Output the (X, Y) coordinate of the center of the cell containing the given text.  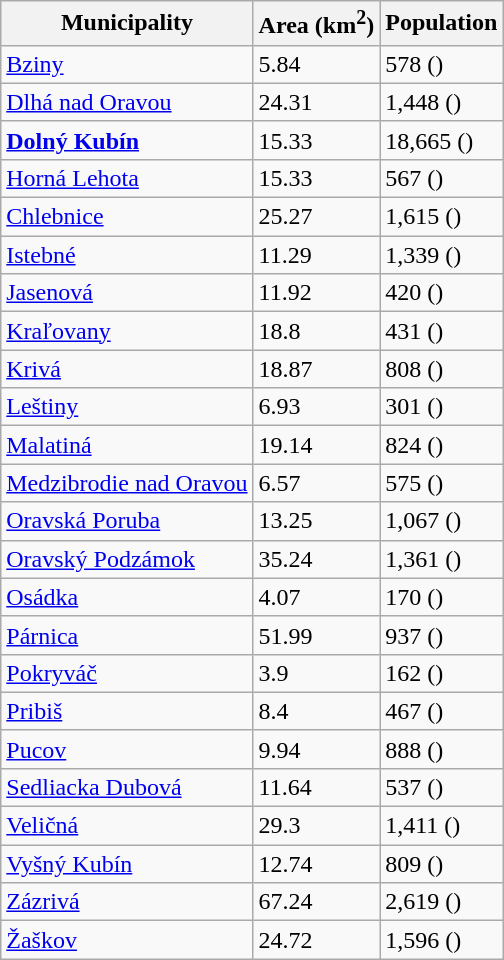
Vyšný Kubín (127, 864)
11.29 (316, 255)
18,665 () (442, 140)
6.57 (316, 483)
Veličná (127, 826)
Dlhá nad Oravou (127, 102)
Pokryváč (127, 673)
578 () (442, 64)
2,619 () (442, 902)
937 () (442, 635)
Chlebnice (127, 217)
11.64 (316, 787)
467 () (442, 711)
11.92 (316, 293)
3.9 (316, 673)
575 () (442, 483)
888 () (442, 749)
8.4 (316, 711)
Párnica (127, 635)
18.87 (316, 369)
Dolný Kubín (127, 140)
67.24 (316, 902)
Pribiš (127, 711)
Žaškov (127, 940)
431 () (442, 331)
1,448 () (442, 102)
51.99 (316, 635)
4.07 (316, 597)
162 () (442, 673)
Kraľovany (127, 331)
9.94 (316, 749)
Population (442, 24)
29.3 (316, 826)
25.27 (316, 217)
809 () (442, 864)
420 () (442, 293)
Bziny (127, 64)
Horná Lehota (127, 178)
824 () (442, 445)
1,615 () (442, 217)
1,596 () (442, 940)
19.14 (316, 445)
1,411 () (442, 826)
Malatiná (127, 445)
6.93 (316, 407)
Jasenová (127, 293)
Municipality (127, 24)
Osádka (127, 597)
170 () (442, 597)
1,361 () (442, 559)
Medzibrodie nad Oravou (127, 483)
Sedliacka Dubová (127, 787)
301 () (442, 407)
Zázrivá (127, 902)
1,067 () (442, 521)
Oravský Podzámok (127, 559)
18.8 (316, 331)
808 () (442, 369)
35.24 (316, 559)
13.25 (316, 521)
Area (km2) (316, 24)
Pucov (127, 749)
567 () (442, 178)
Krivá (127, 369)
Oravská Poruba (127, 521)
1,339 () (442, 255)
5.84 (316, 64)
537 () (442, 787)
24.72 (316, 940)
12.74 (316, 864)
24.31 (316, 102)
Istebné (127, 255)
Leštiny (127, 407)
